Return (x, y) of the center of cell containing provided text 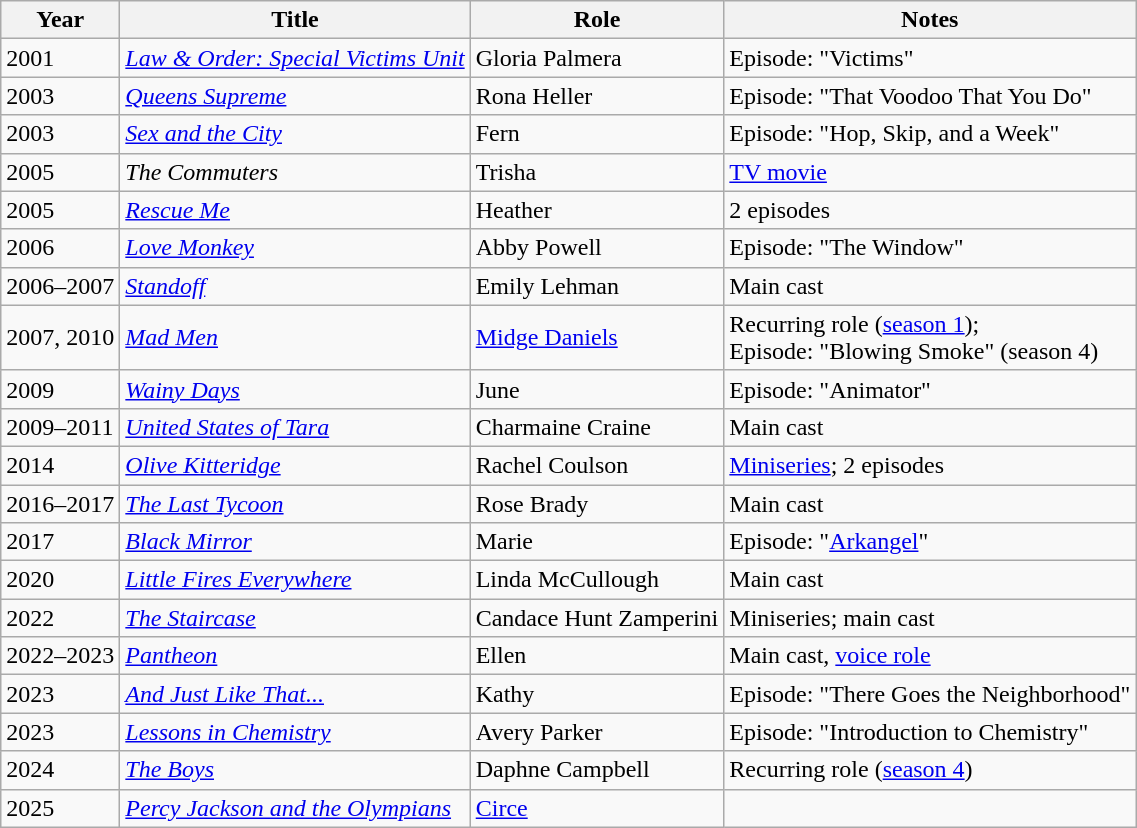
Year (60, 20)
2024 (60, 770)
Episode: "Hop, Skip, and a Week" (930, 134)
Emily Lehman (597, 286)
Charmaine Craine (597, 427)
Midge Daniels (597, 338)
United States of Tara (295, 427)
Love Monkey (295, 248)
Episode: "Arkangel" (930, 542)
Sex and the City (295, 134)
Main cast, voice role (930, 656)
Percy Jackson and the Olympians (295, 808)
Black Mirror (295, 542)
2007, 2010 (60, 338)
2001 (60, 58)
Trisha (597, 172)
Abby Powell (597, 248)
Title (295, 20)
Rose Brady (597, 503)
Episode: "That Voodoo That You Do" (930, 96)
Ellen (597, 656)
Rachel Coulson (597, 465)
2006 (60, 248)
The Staircase (295, 618)
Linda McCullough (597, 580)
TV movie (930, 172)
2014 (60, 465)
June (597, 389)
Little Fires Everywhere (295, 580)
Role (597, 20)
Fern (597, 134)
Rescue Me (295, 210)
Episode: "Animator" (930, 389)
And Just Like That... (295, 694)
Lessons in Chemistry (295, 732)
Kathy (597, 694)
The Commuters (295, 172)
2009–2011 (60, 427)
Avery Parker (597, 732)
Pantheon (295, 656)
2020 (60, 580)
Mad Men (295, 338)
2006–2007 (60, 286)
2017 (60, 542)
Law & Order: Special Victims Unit (295, 58)
Episode: "Introduction to Chemistry" (930, 732)
Gloria Palmera (597, 58)
Rona Heller (597, 96)
Candace Hunt Zamperini (597, 618)
Episode: "Victims" (930, 58)
Heather (597, 210)
2025 (60, 808)
Olive Kitteridge (295, 465)
Recurring role (season 4) (930, 770)
2 episodes (930, 210)
Standoff (295, 286)
Episode: "There Goes the Neighborhood" (930, 694)
Daphne Campbell (597, 770)
2009 (60, 389)
Queens Supreme (295, 96)
Episode: "The Window" (930, 248)
2022–2023 (60, 656)
2022 (60, 618)
The Boys (295, 770)
Miniseries; main cast (930, 618)
Notes (930, 20)
Recurring role (season 1);Episode: "Blowing Smoke" (season 4) (930, 338)
Wainy Days (295, 389)
Marie (597, 542)
The Last Tycoon (295, 503)
Miniseries; 2 episodes (930, 465)
2016–2017 (60, 503)
Circe (597, 808)
